Determine the [x, y] coordinate at the center of the cell enclosing the given text.  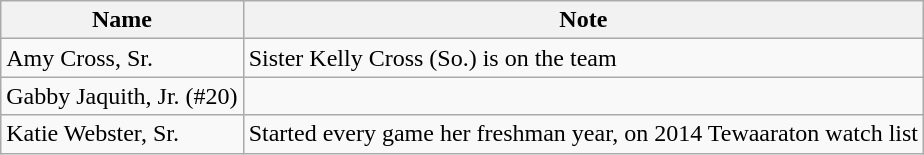
Katie Webster, Sr. [122, 134]
Sister Kelly Cross (So.) is on the team [583, 58]
Amy Cross, Sr. [122, 58]
Note [583, 20]
Name [122, 20]
Gabby Jaquith, Jr. (#20) [122, 96]
Started every game her freshman year, on 2014 Tewaaraton watch list [583, 134]
